Capture the cell that displays the provided text and extract its [x, y] central coordinate. 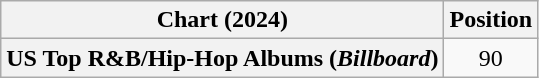
Position [491, 20]
Chart (2024) [222, 20]
90 [491, 58]
US Top R&B/Hip-Hop Albums (Billboard) [222, 58]
